Return the (x, y) coordinate for the center point of the cell that contains the specified text.  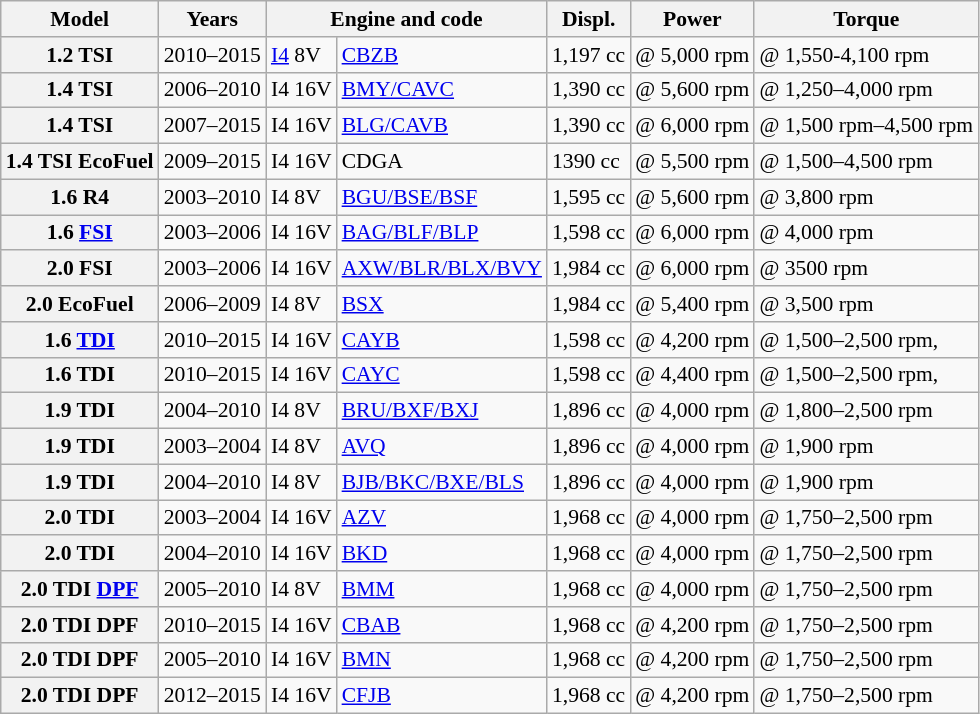
Power (692, 19)
@ 3500 rpm (866, 269)
BMY/CAVC (442, 90)
Torque (866, 19)
CAYB (442, 340)
AZV (442, 518)
2.0 EcoFuel (80, 304)
1.4 TSI EcoFuel (80, 162)
BRU/BXF/BXJ (442, 411)
Engine and code (406, 19)
1,197 cc (588, 55)
BMN (442, 660)
1.2 TSI (80, 55)
2.0 FSI (80, 269)
CFJB (442, 696)
CAYC (442, 375)
1,595 cc (588, 197)
AXW/BLR/BLX/BVY (442, 269)
BSX (442, 304)
@ 3,500 rpm (866, 304)
CBAB (442, 625)
Model (80, 19)
@ 1,500–4,500 rpm (866, 162)
@ 4,400 rpm (692, 375)
2003–2010 (212, 197)
@ 3,800 rpm (866, 197)
BAG/BLF/BLP (442, 233)
@ 1,500 rpm–4,500 rpm (866, 126)
Displ. (588, 19)
BMM (442, 589)
BJB/BKC/BXE/BLS (442, 482)
@ 5,000 rpm (692, 55)
2012–2015 (212, 696)
2007–2015 (212, 126)
@ 5,400 rpm (692, 304)
BLG/CAVB (442, 126)
Years (212, 19)
BGU/BSE/BSF (442, 197)
BKD (442, 554)
2009–2015 (212, 162)
2006–2009 (212, 304)
@ 1,250–4,000 rpm (866, 90)
@ 5,500 rpm (692, 162)
2006–2010 (212, 90)
1390 cc (588, 162)
AVQ (442, 447)
CBZB (442, 55)
1.6 R4 (80, 197)
@ 1,800–2,500 rpm (866, 411)
1.6 FSI (80, 233)
@ 1,550-4,100 rpm (866, 55)
CDGA (442, 162)
